Capture the cell that displays the provided text and extract its (x, y) central coordinate. 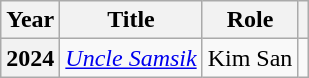
Uncle Samsik (131, 58)
Kim San (250, 58)
Title (131, 20)
2024 (30, 58)
Year (30, 20)
Role (250, 20)
